Scan for the cell matching the given text and deliver its (x, y) coordinate at center. 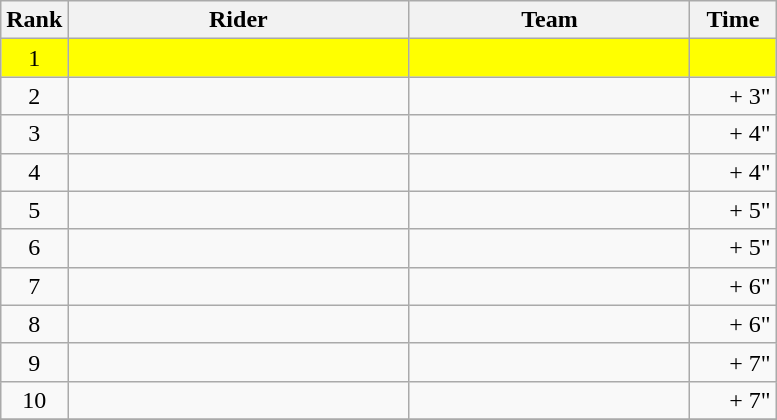
6 (34, 248)
10 (34, 400)
2 (34, 96)
5 (34, 210)
Team (550, 20)
Time (733, 20)
8 (34, 324)
+ 3" (733, 96)
7 (34, 286)
4 (34, 172)
1 (34, 58)
Rank (34, 20)
Rider (238, 20)
3 (34, 134)
9 (34, 362)
